Determine the [X, Y] coordinate at the center of the cell enclosing the given text.  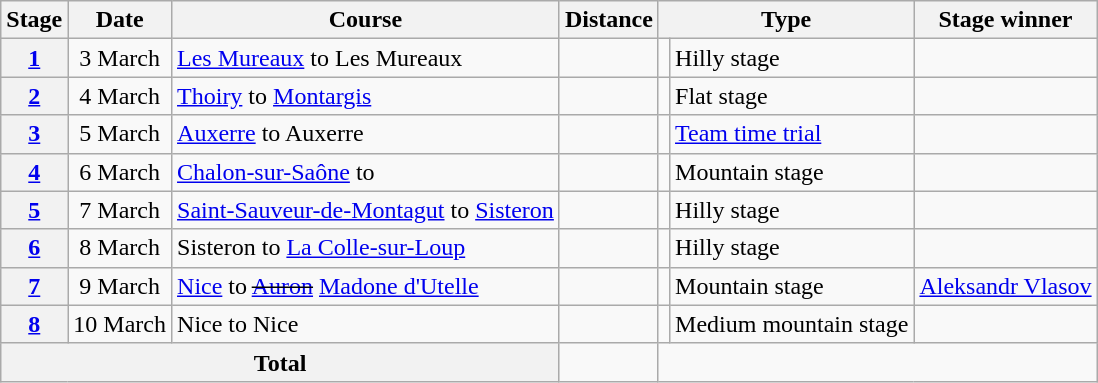
10 March [120, 324]
Aleksandr Vlasov [1006, 286]
7 [34, 286]
3 [34, 134]
Distance [608, 20]
6 March [120, 172]
Medium mountain stage [792, 324]
Stage winner [1006, 20]
8 [34, 324]
Type [786, 20]
2 [34, 96]
4 [34, 172]
5 [34, 210]
7 March [120, 210]
5 March [120, 134]
Sisteron to La Colle-sur-Loup [366, 248]
Flat stage [792, 96]
Team time trial [792, 134]
Total [280, 362]
Course [366, 20]
Saint-Sauveur-de-Montagut to Sisteron [366, 210]
Stage [34, 20]
8 March [120, 248]
1 [34, 58]
Thoiry to Montargis [366, 96]
Les Mureaux to Les Mureaux [366, 58]
6 [34, 248]
4 March [120, 96]
Chalon-sur-Saône to [366, 172]
Nice to Auron Madone d'Utelle [366, 286]
3 March [120, 58]
Date [120, 20]
Nice to Nice [366, 324]
9 March [120, 286]
Auxerre to Auxerre [366, 134]
